For the text-containing cell, return its midpoint in [x, y] coordinate format. 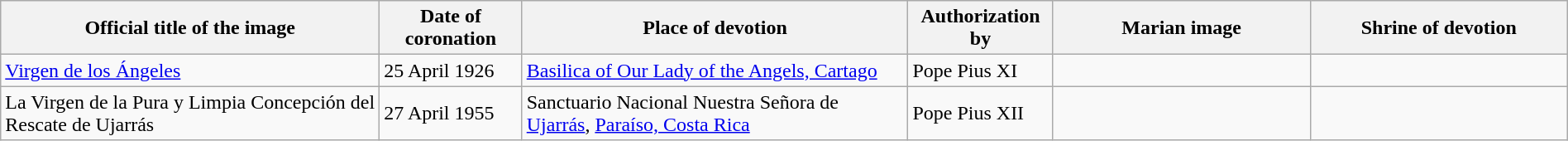
Virgen de los Ángeles [190, 70]
Marian image [1181, 28]
Pope Pius XI [981, 70]
25 April 1926 [452, 70]
Basilica of Our Lady of the Angels, Cartago [715, 70]
Official title of the image [190, 28]
Pope Pius XII [981, 113]
Authorization by [981, 28]
Place of devotion [715, 28]
Date of coronation [452, 28]
27 April 1955 [452, 113]
La Virgen de la Pura y Limpia Concepción del Rescate de Ujarrás [190, 113]
Shrine of devotion [1439, 28]
Sanctuario Nacional Nuestra Señora de Ujarrás, Paraíso, Costa Rica [715, 113]
